Detect which cell encompasses the target text, then output its [X, Y] center coordinate. 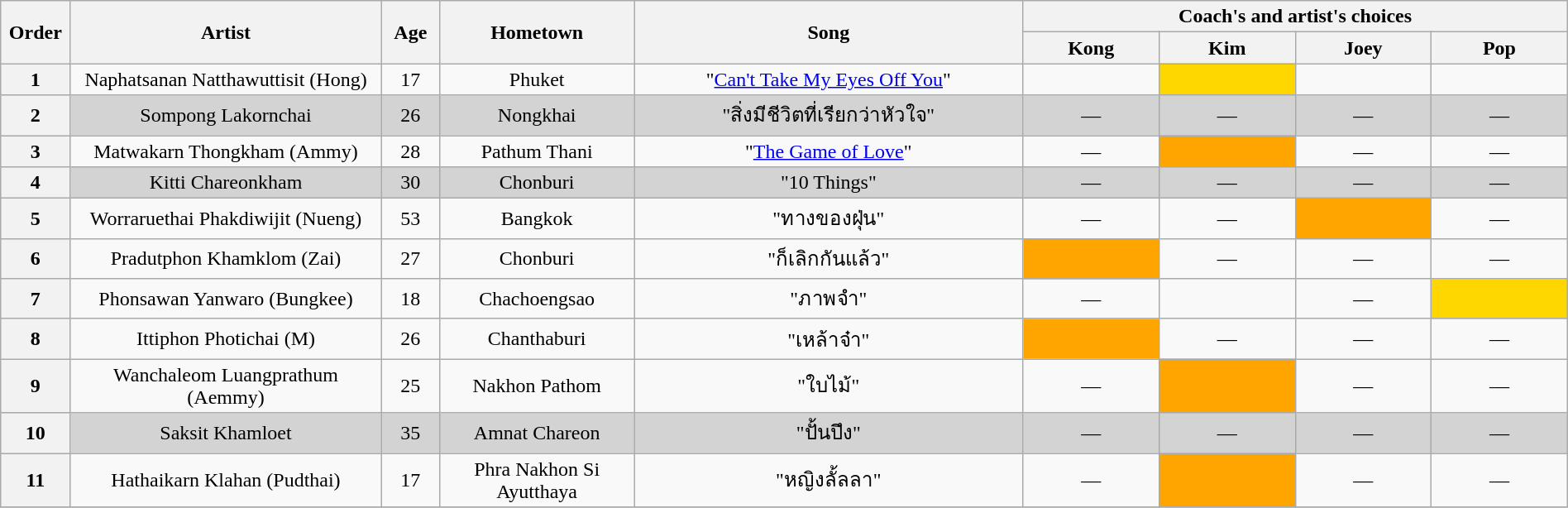
1 [36, 79]
"ภาพจำ" [829, 300]
Pradutphon Khamklom (Zai) [226, 258]
Pathum Thani [538, 151]
5 [36, 218]
Ittiphon Photichai (M) [226, 339]
18 [410, 300]
7 [36, 300]
Kong [1092, 48]
Naphatsanan Natthawuttisit (Hong) [226, 79]
25 [410, 386]
Hometown [538, 32]
Phonsawan Yanwaro (Bungkee) [226, 300]
"เหล้าจ๋า" [829, 339]
Order [36, 32]
Nakhon Pathom [538, 386]
Chachoengsao [538, 300]
"สิ่งมีชีวิตที่เรียกว่าหัวใจ" [829, 116]
Phra Nakhon Si Ayutthaya [538, 480]
27 [410, 258]
"The Game of Love" [829, 151]
28 [410, 151]
"ก็เลิกกันแล้ว" [829, 258]
"Can't Take My Eyes Off You" [829, 79]
"หญิงลั้ลลา" [829, 480]
35 [410, 434]
8 [36, 339]
"10 Things" [829, 183]
Kitti Chareonkham [226, 183]
Wanchaleom Luangprathum (Aemmy) [226, 386]
"ปั้นปึง" [829, 434]
"ทางของฝุ่น" [829, 218]
4 [36, 183]
Joey [1363, 48]
11 [36, 480]
Coach's and artist's choices [1295, 17]
Pop [1500, 48]
30 [410, 183]
Matwakarn Thongkham (Ammy) [226, 151]
Song [829, 32]
Amnat Chareon [538, 434]
Worraruethai Phakdiwijit (Nueng) [226, 218]
Nongkhai [538, 116]
Kim [1227, 48]
Saksit Khamloet [226, 434]
Hathaikarn Klahan (Pudthai) [226, 480]
Sompong Lakornchai [226, 116]
2 [36, 116]
6 [36, 258]
Bangkok [538, 218]
Chanthaburi [538, 339]
"ใบไม้" [829, 386]
Age [410, 32]
53 [410, 218]
Phuket [538, 79]
Artist [226, 32]
10 [36, 434]
9 [36, 386]
3 [36, 151]
